Scan for the cell matching the given text and deliver its (x, y) coordinate at center. 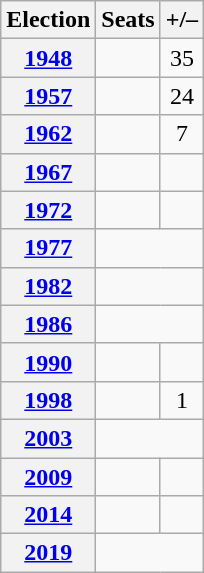
1 (182, 400)
Seats (128, 20)
1967 (48, 172)
1998 (48, 400)
35 (182, 58)
1972 (48, 210)
Election (48, 20)
1957 (48, 96)
2003 (48, 438)
1962 (48, 134)
1986 (48, 324)
+/– (182, 20)
1990 (48, 362)
1948 (48, 58)
7 (182, 134)
24 (182, 96)
1977 (48, 248)
2019 (48, 553)
2014 (48, 515)
1982 (48, 286)
2009 (48, 477)
